Detect which cell encompasses the target text, then output its [x, y] center coordinate. 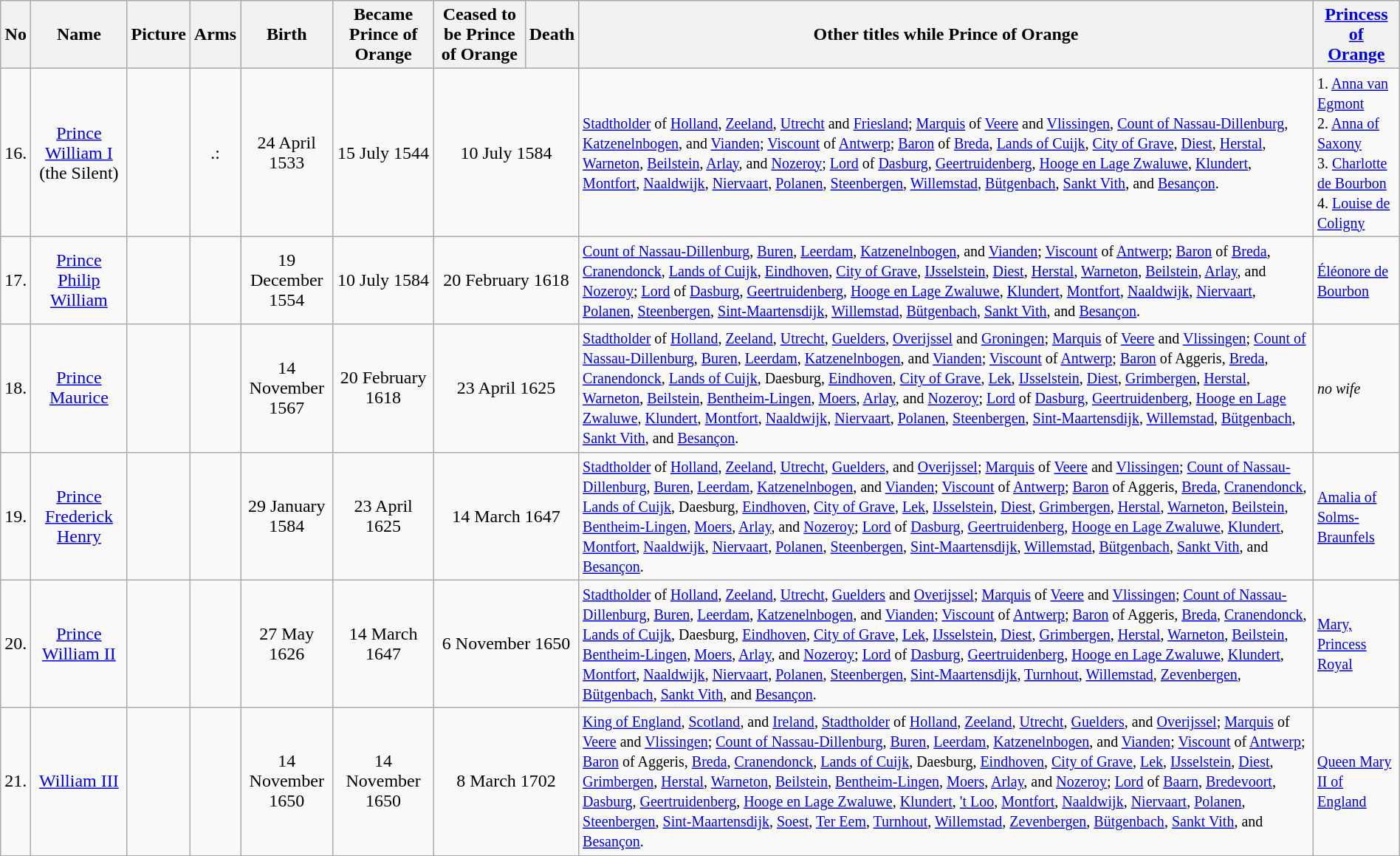
Mary, Princess Royal [1356, 644]
14 November 1567 [286, 388]
Other titles while Prince of Orange [947, 35]
Arms [215, 35]
19. [16, 516]
Prince William II [79, 644]
17. [16, 281]
Became Prince of Orange [384, 35]
no wife [1356, 388]
.: [215, 152]
6 November 1650 [506, 644]
Prince Philip William [79, 281]
18. [16, 388]
20. [16, 644]
24 April 1533 [286, 152]
Death [552, 35]
PrincessofOrange [1356, 35]
29 January 1584 [286, 516]
21. [16, 781]
Picture [158, 35]
Prince William I (the Silent) [79, 152]
Amalia of Solms-Braunfels [1356, 516]
16. [16, 152]
Name [79, 35]
27 May 1626 [286, 644]
Queen Mary II of England [1356, 781]
Éléonore de Bourbon [1356, 281]
Prince Maurice [79, 388]
No [16, 35]
19 December 1554 [286, 281]
8 March 1702 [506, 781]
William III [79, 781]
Prince Frederick Henry [79, 516]
1. Anna van Egmont2. Anna of Saxony3. Charlotte de Bourbon4. Louise de Coligny [1356, 152]
Ceased to be Prince of Orange [479, 35]
Birth [286, 35]
15 July 1544 [384, 152]
